Provide the (x, y) coordinate of the cell's center where the given text is located.  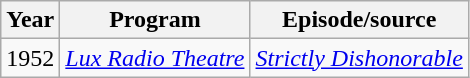
Lux Radio Theatre (155, 58)
Strictly Dishonorable (359, 58)
Year (30, 20)
1952 (30, 58)
Episode/source (359, 20)
Program (155, 20)
